Scan for the cell matching the given text and deliver its (X, Y) coordinate at center. 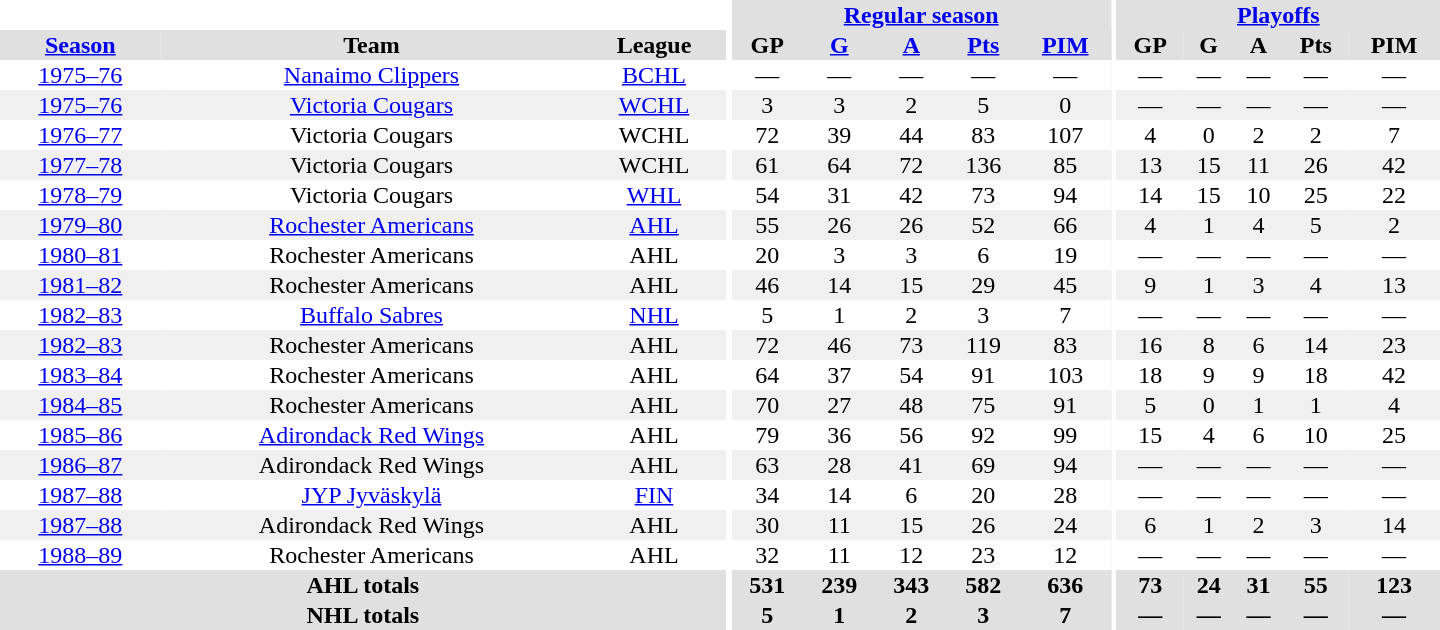
AHL totals (363, 585)
123 (1394, 585)
343 (911, 585)
1988–89 (80, 555)
1984–85 (80, 405)
27 (839, 405)
1985–86 (80, 435)
8 (1209, 345)
85 (1065, 165)
44 (911, 135)
1983–84 (80, 375)
32 (767, 555)
1981–82 (80, 285)
636 (1065, 585)
29 (983, 285)
79 (767, 435)
41 (911, 465)
69 (983, 465)
BCHL (654, 75)
582 (983, 585)
61 (767, 165)
Nanaimo Clippers (372, 75)
52 (983, 225)
Buffalo Sabres (372, 315)
1986–87 (80, 465)
136 (983, 165)
1978–79 (80, 195)
JYP Jyväskylä (372, 495)
22 (1394, 195)
Season (80, 45)
Regular season (921, 15)
NHL totals (363, 615)
66 (1065, 225)
99 (1065, 435)
1980–81 (80, 255)
70 (767, 405)
45 (1065, 285)
34 (767, 495)
1979–80 (80, 225)
239 (839, 585)
119 (983, 345)
FIN (654, 495)
103 (1065, 375)
1977–78 (80, 165)
92 (983, 435)
19 (1065, 255)
39 (839, 135)
Team (372, 45)
37 (839, 375)
16 (1150, 345)
WHL (654, 195)
48 (911, 405)
531 (767, 585)
63 (767, 465)
56 (911, 435)
36 (839, 435)
1976–77 (80, 135)
Playoffs (1278, 15)
75 (983, 405)
30 (767, 525)
107 (1065, 135)
NHL (654, 315)
League (654, 45)
